Output the [X, Y] coordinate of the center of the cell containing the given text.  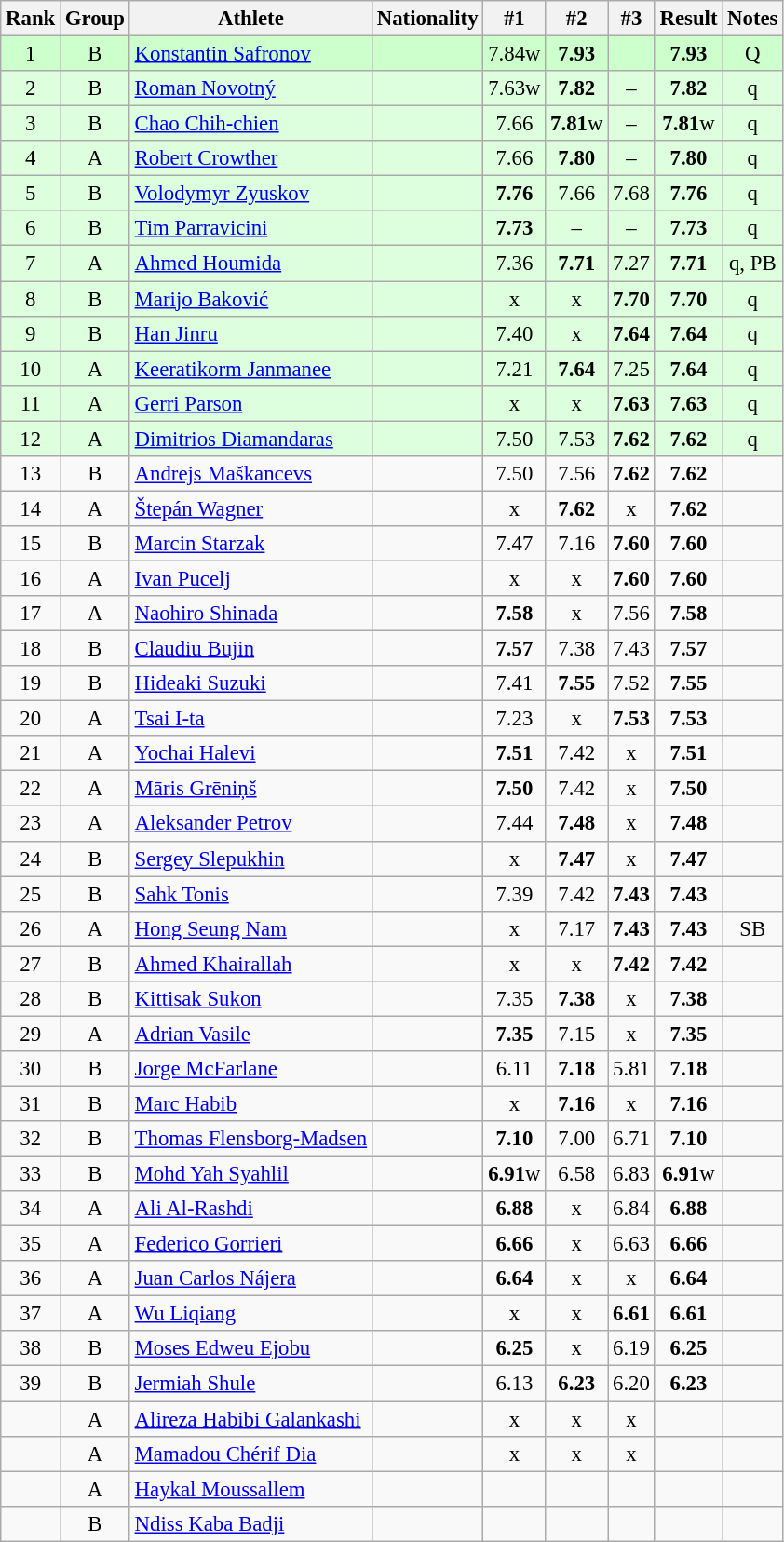
#3 [631, 19]
Haykal Moussallem [250, 1489]
37 [31, 1314]
Wu Liqiang [250, 1314]
Yochai Halevi [250, 753]
Robert Crowther [250, 158]
SB [752, 928]
Athlete [250, 19]
6.84 [631, 1209]
Sergey Slepukhin [250, 859]
Mamadou Chérif Dia [250, 1454]
6.58 [577, 1174]
31 [31, 1103]
Marcin Starzak [250, 544]
2 [31, 88]
36 [31, 1278]
23 [31, 824]
Moses Edweu Ejobu [250, 1349]
Claudiu Bujin [250, 649]
Han Jinru [250, 333]
Dimitrios Diamandaras [250, 439]
Andrejs Maškancevs [250, 474]
Notes [752, 19]
14 [31, 508]
Aleksander Petrov [250, 824]
7.39 [514, 894]
7.84w [514, 54]
21 [31, 753]
17 [31, 614]
6.19 [631, 1349]
6.11 [514, 1069]
6.83 [631, 1174]
10 [31, 369]
Chao Chih-chien [250, 124]
27 [31, 964]
20 [31, 719]
Konstantin Safronov [250, 54]
26 [31, 928]
Ahmed Khairallah [250, 964]
Roman Novotný [250, 88]
Ali Al-Rashdi [250, 1209]
Mohd Yah Syahlil [250, 1174]
Result [689, 19]
7.27 [631, 264]
Hideaki Suzuki [250, 683]
39 [31, 1384]
22 [31, 789]
34 [31, 1209]
Gerri Parson [250, 403]
33 [31, 1174]
7.52 [631, 683]
Alireza Habibi Galankashi [250, 1419]
6.71 [631, 1139]
Ndiss Kaba Badji [250, 1523]
35 [31, 1244]
7.23 [514, 719]
30 [31, 1069]
18 [31, 649]
4 [31, 158]
#2 [577, 19]
Jermiah Shule [250, 1384]
24 [31, 859]
6.20 [631, 1384]
38 [31, 1349]
16 [31, 578]
25 [31, 894]
6 [31, 228]
7.41 [514, 683]
Rank [31, 19]
29 [31, 1034]
1 [31, 54]
7.17 [577, 928]
12 [31, 439]
Q [752, 54]
Ivan Pucelj [250, 578]
Federico Gorrieri [250, 1244]
Marc Habib [250, 1103]
7.15 [577, 1034]
Tim Parravicini [250, 228]
6.63 [631, 1244]
9 [31, 333]
Juan Carlos Nájera [250, 1278]
7.21 [514, 369]
8 [31, 299]
Thomas Flensborg-Madsen [250, 1139]
28 [31, 999]
7.25 [631, 369]
6.13 [514, 1384]
5 [31, 194]
#1 [514, 19]
5.81 [631, 1069]
Volodymyr Zyuskov [250, 194]
Keeratikorm Janmanee [250, 369]
7.63w [514, 88]
Group [95, 19]
7.40 [514, 333]
Māris Grēniņš [250, 789]
11 [31, 403]
32 [31, 1139]
Tsai I-ta [250, 719]
15 [31, 544]
Ahmed Houmida [250, 264]
q, PB [752, 264]
7.68 [631, 194]
Adrian Vasile [250, 1034]
Kittisak Sukon [250, 999]
7.00 [577, 1139]
7 [31, 264]
3 [31, 124]
Hong Seung Nam [250, 928]
7.36 [514, 264]
Štepán Wagner [250, 508]
Naohiro Shinada [250, 614]
Sahk Tonis [250, 894]
Nationality [426, 19]
7.44 [514, 824]
13 [31, 474]
Marijo Baković [250, 299]
Jorge McFarlane [250, 1069]
19 [31, 683]
